Search for the cell housing the specified text and yield its [X, Y] center coordinate. 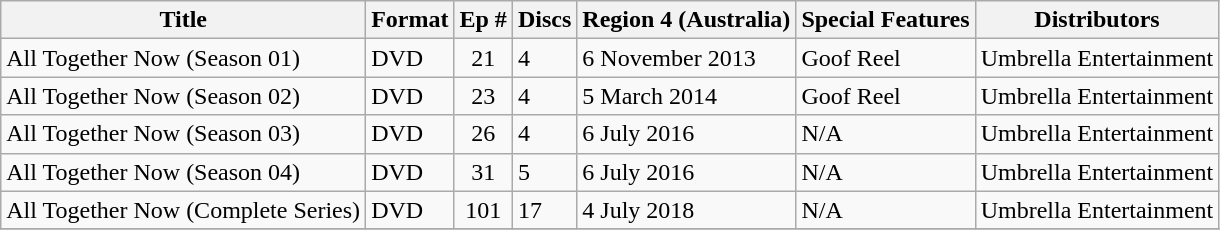
26 [483, 134]
21 [483, 58]
Ep # [483, 20]
Special Features [886, 20]
23 [483, 96]
6 November 2013 [686, 58]
Title [184, 20]
31 [483, 172]
5 [544, 172]
All Together Now (Complete Series) [184, 210]
17 [544, 210]
101 [483, 210]
All Together Now (Season 01) [184, 58]
Region 4 (Australia) [686, 20]
All Together Now (Season 03) [184, 134]
All Together Now (Season 04) [184, 172]
Discs [544, 20]
5 March 2014 [686, 96]
Format [410, 20]
Distributors [1097, 20]
4 July 2018 [686, 210]
All Together Now (Season 02) [184, 96]
